Pinpoint the cell where the given text exists, returning its [x, y] midpoint coordinate. 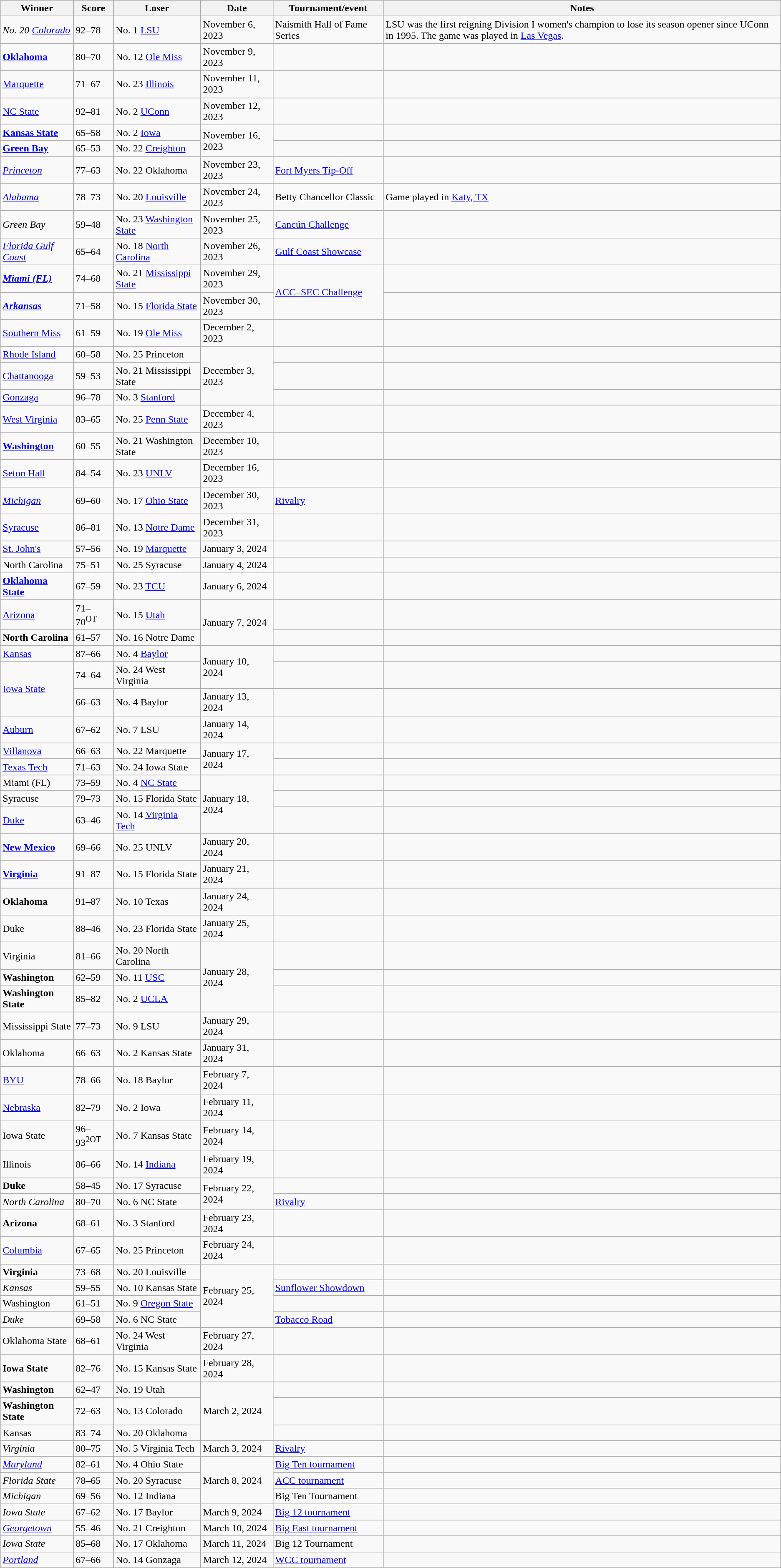
February 14, 2024 [237, 1136]
No. 1 LSU [157, 30]
82–61 [93, 1465]
March 2, 2024 [237, 1411]
January 3, 2024 [237, 549]
No. 13 Colorado [157, 1411]
No. 20 Syracuse [157, 1480]
82–76 [93, 1368]
December 4, 2023 [237, 419]
January 24, 2024 [237, 902]
December 3, 2023 [237, 376]
No. 15 Utah [157, 615]
No. 21 Washington State [157, 446]
No. 7 Kansas State [157, 1136]
No. 11 USC [157, 977]
No. 14 Virginia Tech [157, 820]
78–73 [93, 197]
62–47 [93, 1389]
No. 7 LSU [157, 729]
No. 23 Washington State [157, 224]
December 2, 2023 [237, 333]
February 28, 2024 [237, 1368]
85–68 [93, 1544]
No. 17 Ohio State [157, 501]
March 10, 2024 [237, 1528]
February 25, 2024 [237, 1296]
Maryland [37, 1465]
96–932OT [93, 1136]
96–78 [93, 398]
Illinois [37, 1165]
65–53 [93, 148]
February 22, 2024 [237, 1194]
88–46 [93, 929]
No. 20 North Carolina [157, 956]
No. 23 Florida State [157, 929]
92–78 [93, 30]
January 29, 2024 [237, 1026]
65–64 [93, 251]
86–66 [93, 1165]
No. 18 Baylor [157, 1080]
January 18, 2024 [237, 804]
Columbia [37, 1251]
61–51 [93, 1304]
November 12, 2023 [237, 111]
85–82 [93, 999]
Nebraska [37, 1107]
Kansas State [37, 133]
January 17, 2024 [237, 759]
No. 2 UConn [157, 111]
80–75 [93, 1449]
January 6, 2024 [237, 586]
Gonzaga [37, 398]
Arkansas [37, 305]
November 16, 2023 [237, 141]
No. 25 Penn State [157, 419]
January 7, 2024 [237, 623]
57–56 [93, 549]
No. 19 Utah [157, 1389]
Auburn [37, 729]
BYU [37, 1080]
81–66 [93, 956]
No. 14 Gonzaga [157, 1560]
83–74 [93, 1433]
Princeton [37, 170]
WCC tournament [328, 1560]
77–73 [93, 1026]
79–73 [93, 798]
ACC tournament [328, 1480]
Big Ten Tournament [328, 1496]
November 29, 2023 [237, 279]
65–58 [93, 133]
92–81 [93, 111]
No. 13 Notre Dame [157, 527]
Winner [37, 8]
78–65 [93, 1480]
87–66 [93, 654]
January 28, 2024 [237, 977]
59–55 [93, 1288]
69–56 [93, 1496]
No. 18 North Carolina [157, 251]
No. 21 Creighton [157, 1528]
No. 25 UNLV [157, 847]
No. 22 Creighton [157, 148]
73–59 [93, 783]
59–48 [93, 224]
69–58 [93, 1319]
Betty Chancellor Classic [328, 197]
November 24, 2023 [237, 197]
November 23, 2023 [237, 170]
Rhode Island [37, 355]
November 11, 2023 [237, 84]
62–59 [93, 977]
March 8, 2024 [237, 1480]
69–66 [93, 847]
No. 24 Iowa State [157, 767]
60–55 [93, 446]
Cancún Challenge [328, 224]
Seton Hall [37, 473]
No. 20 Colorado [37, 30]
No. 2 Kansas State [157, 1053]
63–46 [93, 820]
February 19, 2024 [237, 1165]
No. 2 UCLA [157, 999]
Big 12 Tournament [328, 1544]
71–63 [93, 767]
No. 10 Kansas State [157, 1288]
55–46 [93, 1528]
74–64 [93, 675]
New Mexico [37, 847]
Game played in Katy, TX [582, 197]
Date [237, 8]
77–63 [93, 170]
Sunflower Showdown [328, 1288]
Loser [157, 8]
February 7, 2024 [237, 1080]
No. 12 Ole Miss [157, 57]
Tournament/event [328, 8]
Florida Gulf Coast [37, 251]
82–79 [93, 1107]
December 30, 2023 [237, 501]
Florida State [37, 1480]
Georgetown [37, 1528]
71–70OT [93, 615]
Tobacco Road [328, 1319]
Big East tournament [328, 1528]
December 31, 2023 [237, 527]
March 12, 2024 [237, 1560]
November 6, 2023 [237, 30]
71–58 [93, 305]
72–63 [93, 1411]
January 31, 2024 [237, 1053]
Portland [37, 1560]
No. 20 Oklahoma [157, 1433]
No. 22 Oklahoma [157, 170]
December 10, 2023 [237, 446]
73–68 [93, 1272]
71–67 [93, 84]
75–51 [93, 565]
November 30, 2023 [237, 305]
January 25, 2024 [237, 929]
Naismith Hall of Fame Series [328, 30]
Gulf Coast Showcase [328, 251]
No. 23 UNLV [157, 473]
58–45 [93, 1186]
No. 17 Oklahoma [157, 1544]
83–65 [93, 419]
No. 23 TCU [157, 586]
No. 12 Indiana [157, 1496]
January 4, 2024 [237, 565]
NC State [37, 111]
Marquette [37, 84]
Big 12 tournament [328, 1512]
December 16, 2023 [237, 473]
No. 4 Ohio State [157, 1465]
LSU was the first reigning Division I women's champion to lose its season opener since UConn in 1995. The game was played in Las Vegas. [582, 30]
67–66 [93, 1560]
No. 19 Marquette [157, 549]
No. 15 Kansas State [157, 1368]
Mississippi State [37, 1026]
No. 22 Marquette [157, 751]
November 26, 2023 [237, 251]
February 24, 2024 [237, 1251]
67–65 [93, 1251]
69–60 [93, 501]
February 27, 2024 [237, 1341]
60–58 [93, 355]
No. 9 LSU [157, 1026]
January 21, 2024 [237, 874]
January 10, 2024 [237, 667]
West Virginia [37, 419]
86–81 [93, 527]
No. 19 Ole Miss [157, 333]
84–54 [93, 473]
No. 4 NC State [157, 783]
March 11, 2024 [237, 1544]
Notes [582, 8]
61–57 [93, 638]
No. 23 Illinois [157, 84]
Score [93, 8]
No. 17 Syracuse [157, 1186]
Chattanooga [37, 376]
Big Ten tournament [328, 1465]
No. 9 Oregon State [157, 1304]
March 3, 2024 [237, 1449]
Southern Miss [37, 333]
Texas Tech [37, 767]
74–68 [93, 279]
November 9, 2023 [237, 57]
78–66 [93, 1080]
No. 16 Notre Dame [157, 638]
67–59 [93, 586]
61–59 [93, 333]
St. John's [37, 549]
59–53 [93, 376]
No. 10 Texas [157, 902]
November 25, 2023 [237, 224]
Villanova [37, 751]
January 20, 2024 [237, 847]
January 14, 2024 [237, 729]
January 13, 2024 [237, 702]
Fort Myers Tip-Off [328, 170]
No. 5 Virginia Tech [157, 1449]
Alabama [37, 197]
February 11, 2024 [237, 1107]
March 9, 2024 [237, 1512]
No. 25 Syracuse [157, 565]
ACC–SEC Challenge [328, 292]
No. 14 Indiana [157, 1165]
February 23, 2024 [237, 1223]
No. 17 Baylor [157, 1512]
